Identify which cell holds the provided text, then report its (x, y) central coordinate. 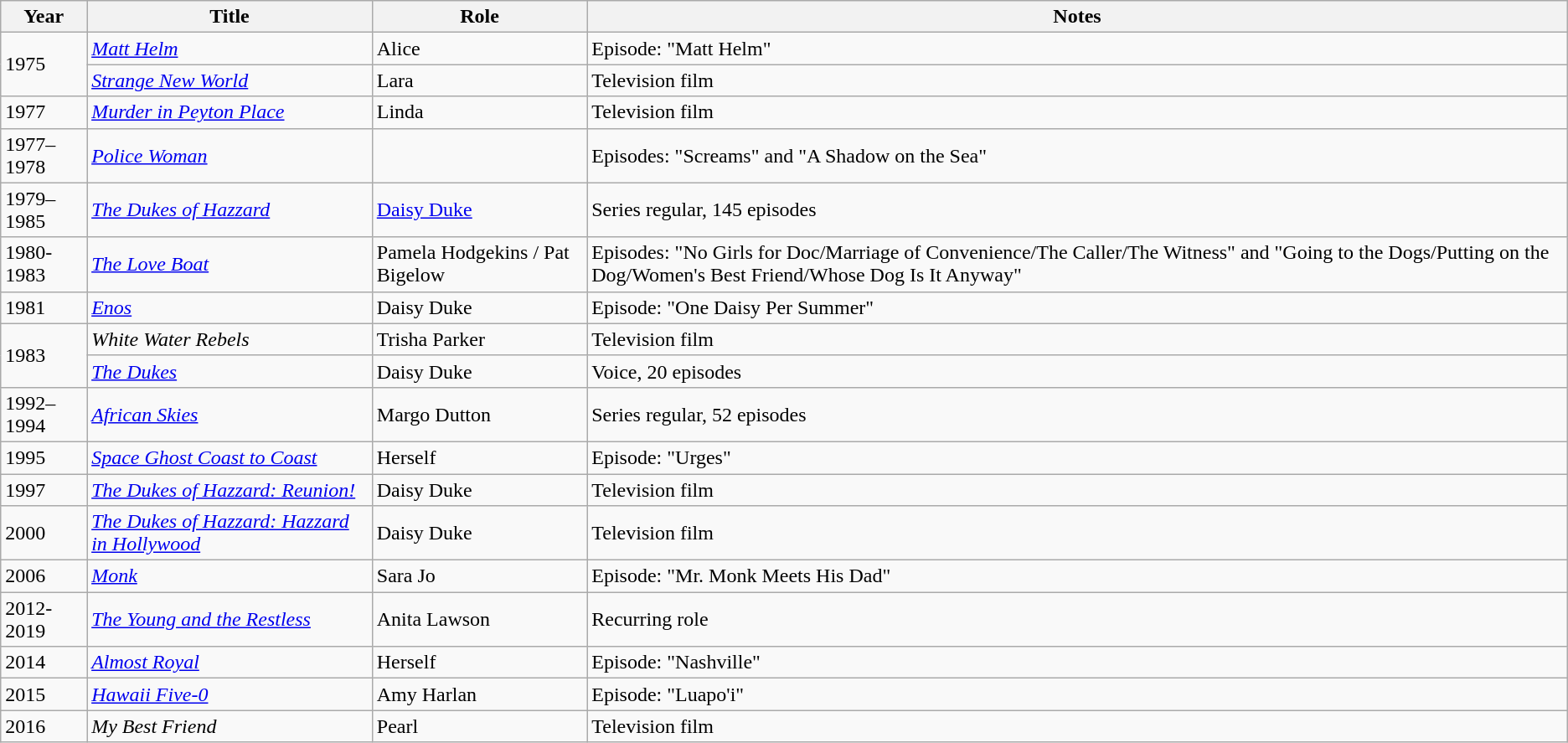
The Dukes of Hazzard (230, 209)
Voice, 20 episodes (1077, 371)
1980-1983 (44, 265)
My Best Friend (230, 726)
Margo Dutton (479, 414)
The Dukes of Hazzard: Hazzard in Hollywood (230, 533)
Hawaii Five-0 (230, 694)
Alice (479, 49)
Strange New World (230, 80)
Amy Harlan (479, 694)
2006 (44, 576)
Murder in Peyton Place (230, 112)
Series regular, 52 episodes (1077, 414)
Linda (479, 112)
Lara (479, 80)
African Skies (230, 414)
Notes (1077, 17)
Series regular, 145 episodes (1077, 209)
Space Ghost Coast to Coast (230, 457)
2014 (44, 663)
Episode: "Matt Helm" (1077, 49)
2000 (44, 533)
The Love Boat (230, 265)
1977 (44, 112)
2015 (44, 694)
Monk (230, 576)
The Dukes of Hazzard: Reunion! (230, 490)
Police Woman (230, 156)
Title (230, 17)
Episodes: "Screams" and "A Shadow on the Sea" (1077, 156)
1997 (44, 490)
1995 (44, 457)
2016 (44, 726)
The Young and the Restless (230, 620)
Recurring role (1077, 620)
Episode: "Urges" (1077, 457)
Sara Jo (479, 576)
1975 (44, 64)
Episode: "Mr. Monk Meets His Dad" (1077, 576)
The Dukes (230, 371)
White Water Rebels (230, 339)
Year (44, 17)
Episode: "Nashville" (1077, 663)
2012-2019 (44, 620)
1983 (44, 355)
Enos (230, 307)
Role (479, 17)
Matt Helm (230, 49)
Pearl (479, 726)
Episode: "Luapo'i" (1077, 694)
Almost Royal (230, 663)
1977–1978 (44, 156)
Pamela Hodgekins / Pat Bigelow (479, 265)
1979–1985 (44, 209)
Trisha Parker (479, 339)
1992–1994 (44, 414)
Episode: "One Daisy Per Summer" (1077, 307)
1981 (44, 307)
Anita Lawson (479, 620)
